Scan for the cell matching the given text and deliver its [X, Y] coordinate at center. 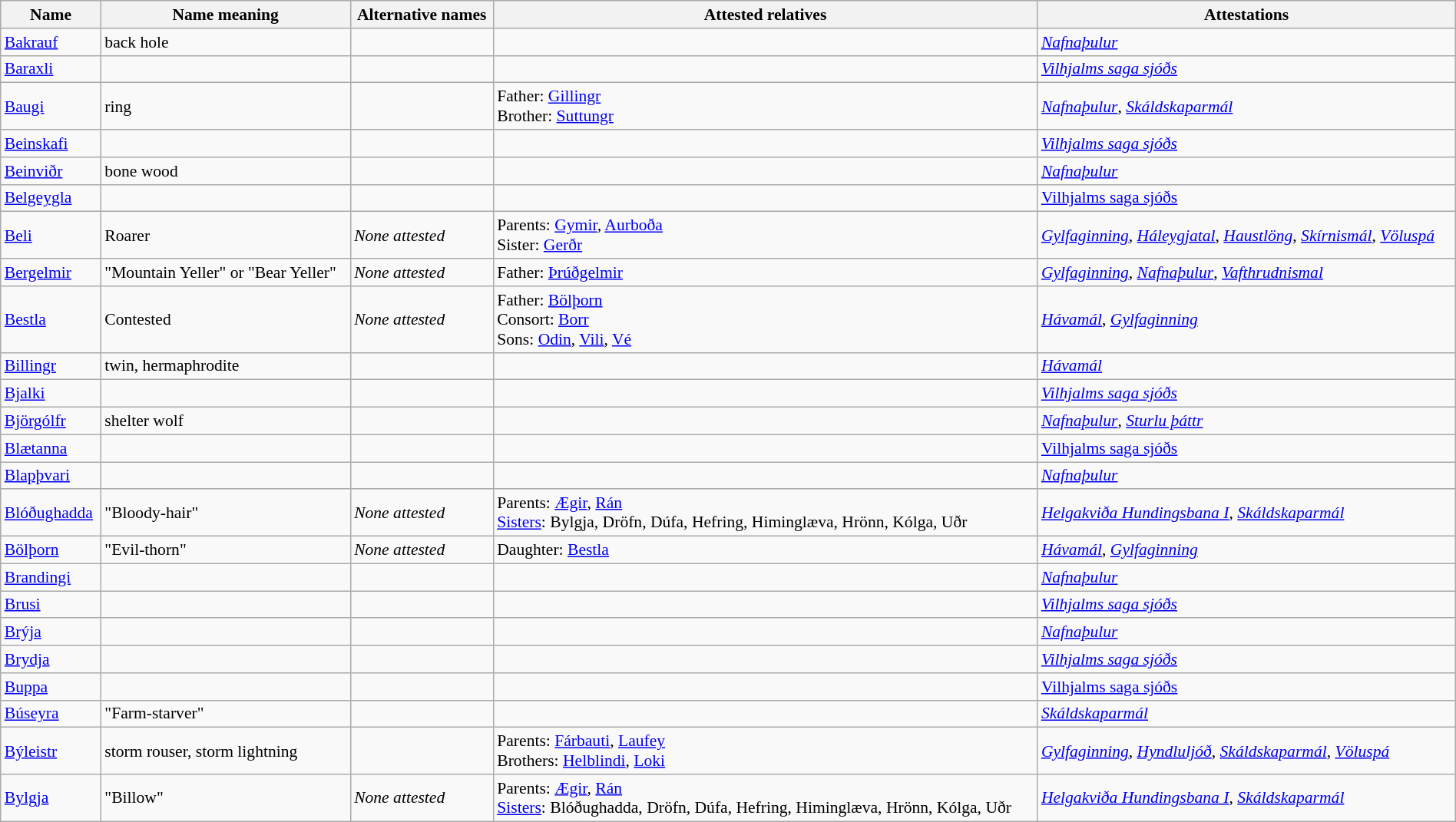
Hávamál [1246, 366]
Father: Þrúðgelmir [765, 272]
Búseyra [51, 714]
"Bloody-hair" [226, 513]
Billingr [51, 366]
Baraxli [51, 69]
Contested [226, 319]
Baugi [51, 106]
Bestla [51, 319]
Blóðughadda [51, 513]
Attested relatives [765, 15]
Name [51, 15]
Roarer [226, 235]
"Mountain Yeller" or "Bear Yeller" [226, 272]
Beli [51, 235]
Beinskafi [51, 144]
Parents: Gymir, Aurboða Sister: Gerðr [765, 235]
Nafnaþulur, Skáldskaparmál [1246, 106]
ring [226, 106]
Father: Bölþorn Consort: Borr Sons: Odin, Vili, Vé [765, 319]
Björgólfr [51, 421]
Parents: Ægir, Rán Sisters: Blóðughadda, Dröfn, Dúfa, Hefring, Himinglæva, Hrönn, Kólga, Uðr [765, 798]
back hole [226, 42]
Brusi [51, 605]
"Farm-starver" [226, 714]
Nafnaþulur, Sturlu þáttr [1246, 421]
Brýja [51, 632]
Blætanna [51, 448]
Daughter: Bestla [765, 550]
Skáldskaparmál [1246, 714]
Gylfaginning, Háleygjatal, Haustlöng, Skírnismál, Völuspá [1246, 235]
Blapþvari [51, 476]
Bakrauf [51, 42]
Attestations [1246, 15]
Belgeygla [51, 198]
Alternative names [422, 15]
Gylfaginning, Nafnaþulur, Vafthrudnismal [1246, 272]
Buppa [51, 687]
Bergelmir [51, 272]
"Billow" [226, 798]
Parents: Ægir, Rán Sisters: Bylgja, Dröfn, Dúfa, Hefring, Himinglæva, Hrönn, Kólga, Uðr [765, 513]
Name meaning [226, 15]
Brandingi [51, 577]
bone wood [226, 171]
Bjalki [51, 394]
"Evil-thorn" [226, 550]
Beinviðr [51, 171]
Bylgja [51, 798]
Brydja [51, 659]
storm rouser, storm lightning [226, 751]
twin, hermaphrodite [226, 366]
Gylfaginning, Hyndluljóð, Skáldskaparmál, Völuspá [1246, 751]
Parents: Fárbauti, Laufey Brothers: Helblindi, Loki [765, 751]
Bölþorn [51, 550]
Býleistr [51, 751]
Father: Gillingr Brother: Suttungr [765, 106]
shelter wolf [226, 421]
